Provide the [X, Y] coordinate of the cell's center where the given text is located.  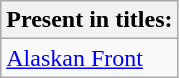
Alaskan Front [90, 58]
Present in titles: [90, 20]
